Determine the [x, y] coordinate at the center of the cell enclosing the given text.  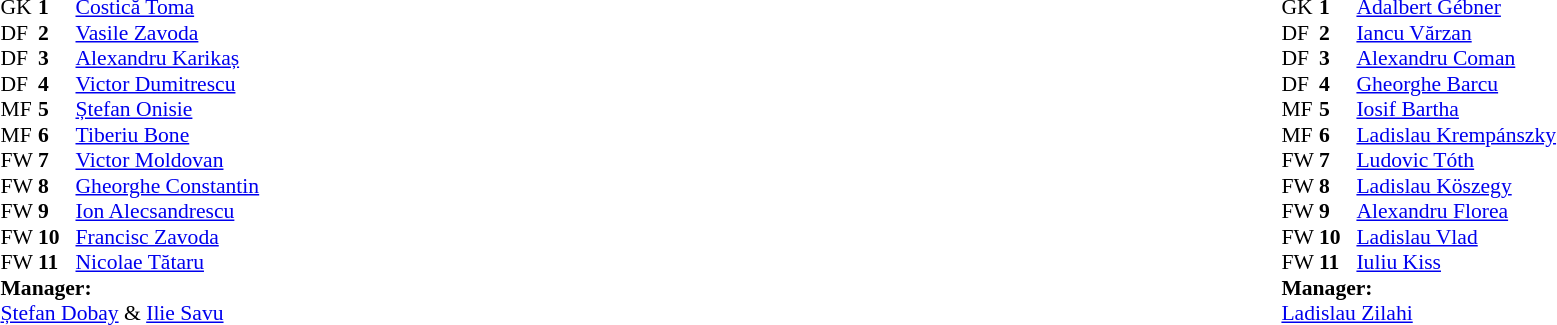
Ladislau Vlad [1456, 237]
Iancu Vărzan [1456, 33]
Alexandru Coman [1456, 59]
Francisc Zavoda [168, 237]
Tiberiu Bone [168, 135]
Ladislau Köszegy [1456, 186]
Victor Dumitrescu [168, 84]
Iosif Bartha [1456, 109]
Alexandru Florea [1456, 211]
Ladislau Krempánszky [1456, 135]
Ludovic Tóth [1456, 161]
Ștefan Onisie [168, 109]
Iuliu Kiss [1456, 263]
Vasile Zavoda [168, 33]
Gheorghe Barcu [1456, 84]
Alexandru Karikaș [168, 59]
Victor Moldovan [168, 161]
Gheorghe Constantin [168, 186]
Nicolae Tătaru [168, 263]
Ion Alecsandrescu [168, 211]
